Return [x, y] of the center of cell containing provided text 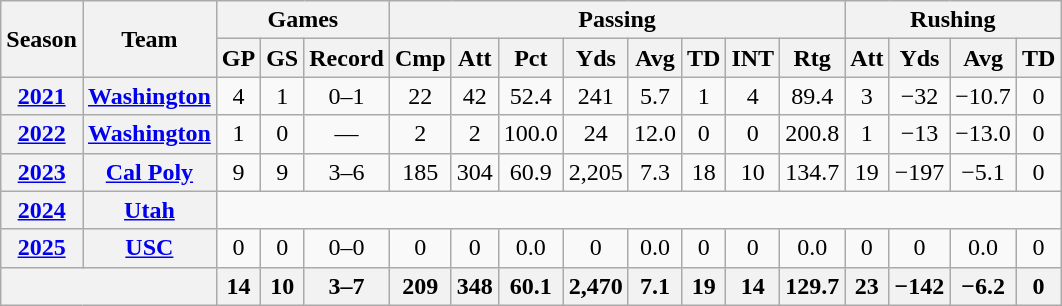
42 [474, 96]
2025 [42, 248]
USC [149, 248]
23 [867, 286]
2024 [42, 210]
348 [474, 286]
0–1 [347, 96]
INT [753, 58]
−10.7 [984, 96]
Utah [149, 210]
GP [238, 58]
22 [420, 96]
−5.1 [984, 172]
185 [420, 172]
24 [596, 134]
Record [347, 58]
−32 [920, 96]
89.4 [812, 96]
2023 [42, 172]
Rushing [953, 20]
Rtg [812, 58]
209 [420, 286]
2022 [42, 134]
241 [596, 96]
3–6 [347, 172]
12.0 [654, 134]
18 [703, 172]
Team [149, 39]
— [347, 134]
2,205 [596, 172]
−13.0 [984, 134]
60.1 [530, 286]
Season [42, 39]
−197 [920, 172]
−142 [920, 286]
Games [302, 20]
60.9 [530, 172]
3–7 [347, 286]
134.7 [812, 172]
Cmp [420, 58]
−6.2 [984, 286]
Passing [616, 20]
Cal Poly [149, 172]
2021 [42, 96]
GS [282, 58]
100.0 [530, 134]
Pct [530, 58]
−13 [920, 134]
7.3 [654, 172]
304 [474, 172]
7.1 [654, 286]
52.4 [530, 96]
0–0 [347, 248]
5.7 [654, 96]
129.7 [812, 286]
2,470 [596, 286]
200.8 [812, 134]
3 [867, 96]
